Pinpoint the cell where the given text exists, returning its (x, y) midpoint coordinate. 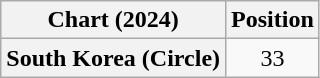
33 (273, 58)
Position (273, 20)
Chart (2024) (114, 20)
South Korea (Circle) (114, 58)
